Return (X, Y) of the center of cell containing provided text 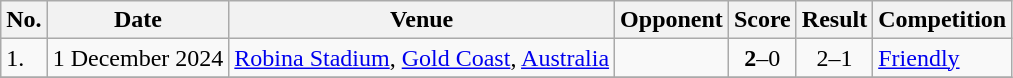
No. (24, 20)
Competition (942, 20)
Robina Stadium, Gold Coast, Australia (422, 58)
Date (138, 20)
Score (762, 20)
2–1 (834, 58)
1. (24, 58)
Friendly (942, 58)
Result (834, 20)
Venue (422, 20)
2–0 (762, 58)
Opponent (672, 20)
1 December 2024 (138, 58)
